Search for the cell housing the specified text and yield its [x, y] center coordinate. 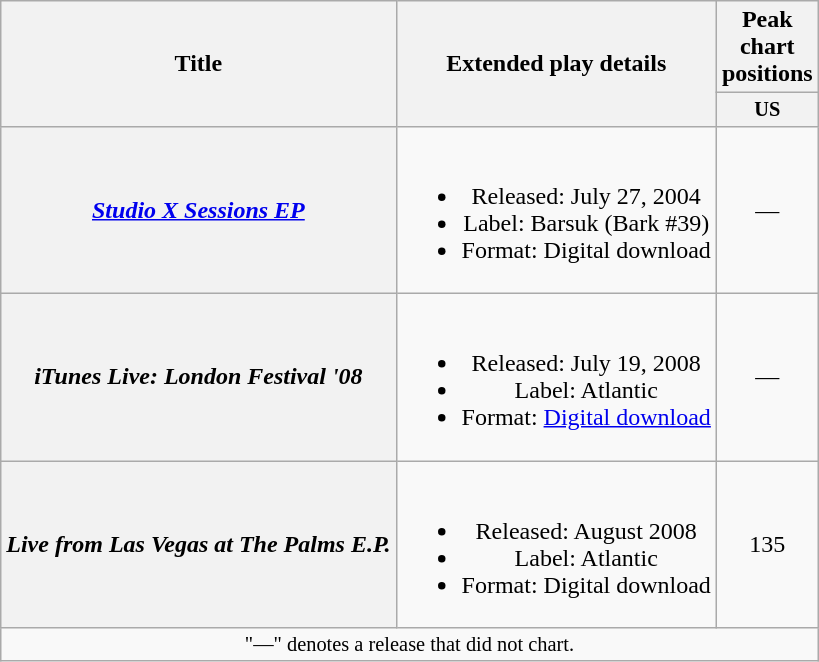
Studio X Sessions EP [198, 210]
iTunes Live: London Festival '08 [198, 378]
Title [198, 64]
Peak chart positions [767, 47]
135 [767, 544]
Extended play details [556, 64]
US [767, 110]
Released: July 27, 2004Label: Barsuk (Bark #39)Format: Digital download [556, 210]
Released: August 2008Label: AtlanticFormat: Digital download [556, 544]
Live from Las Vegas at The Palms E.P. [198, 544]
"—" denotes a release that did not chart. [410, 645]
Released: July 19, 2008Label: AtlanticFormat: Digital download [556, 378]
